Find where the given text appears and provide that cell's center as [x, y] coordinate. 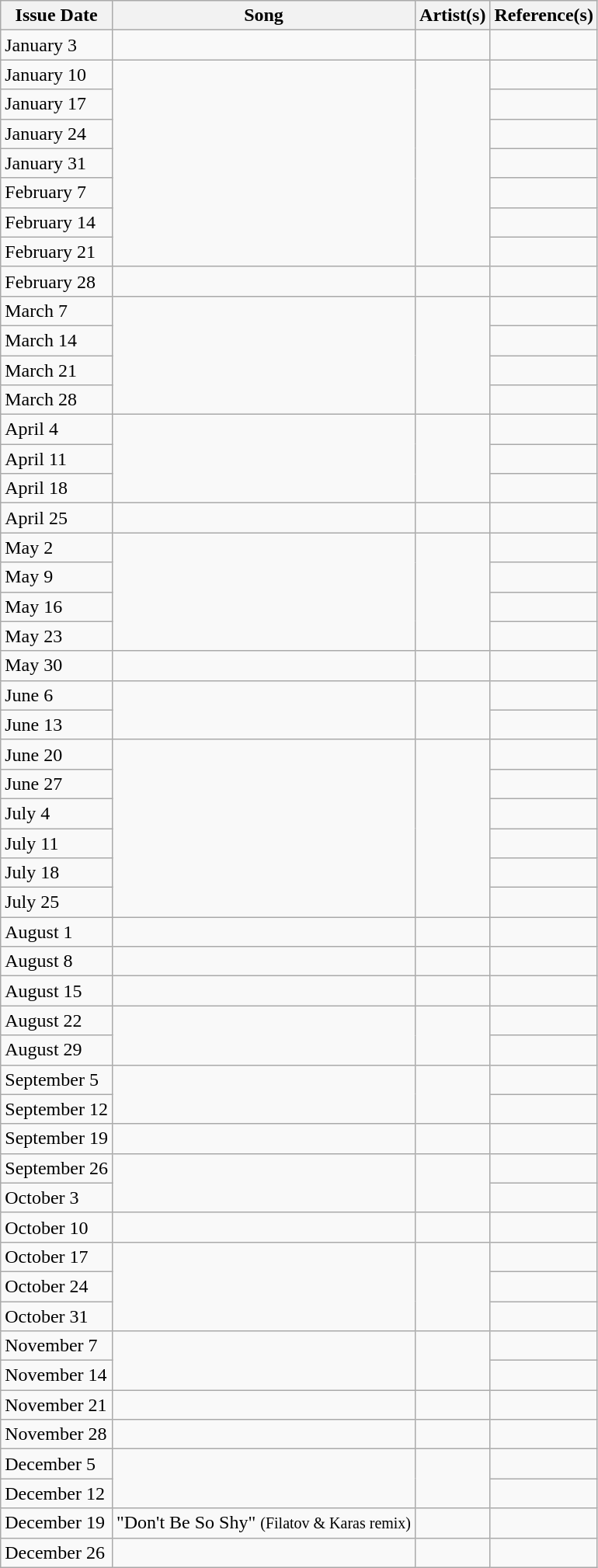
February 21 [57, 252]
January 17 [57, 104]
April 18 [57, 488]
November 7 [57, 1346]
April 4 [57, 429]
July 25 [57, 902]
Issue Date [57, 16]
August 15 [57, 991]
April 25 [57, 518]
November 21 [57, 1405]
October 24 [57, 1286]
May 30 [57, 666]
December 19 [57, 1523]
June 6 [57, 695]
"Don't Be So Shy" (Filatov & Karas remix) [263, 1523]
Song [263, 16]
January 31 [57, 163]
September 19 [57, 1139]
December 5 [57, 1464]
May 2 [57, 548]
March 7 [57, 311]
January 10 [57, 75]
July 4 [57, 813]
March 28 [57, 400]
February 28 [57, 281]
January 24 [57, 134]
February 7 [57, 193]
August 1 [57, 932]
December 12 [57, 1493]
May 9 [57, 577]
November 14 [57, 1375]
May 23 [57, 636]
October 17 [57, 1257]
September 12 [57, 1109]
June 20 [57, 754]
October 31 [57, 1316]
October 10 [57, 1227]
May 16 [57, 607]
August 8 [57, 961]
October 3 [57, 1198]
August 22 [57, 1020]
June 13 [57, 725]
December 26 [57, 1552]
January 3 [57, 45]
March 14 [57, 340]
Reference(s) [544, 16]
August 29 [57, 1050]
November 28 [57, 1434]
July 11 [57, 843]
September 5 [57, 1080]
Artist(s) [453, 16]
September 26 [57, 1168]
June 27 [57, 784]
February 14 [57, 222]
March 21 [57, 370]
April 11 [57, 459]
July 18 [57, 873]
